From the cell containing the given text, extract its center point as [X, Y] coordinate. 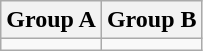
Group B [152, 20]
Group A [52, 20]
